For the text-containing cell, return its midpoint in (x, y) coordinate format. 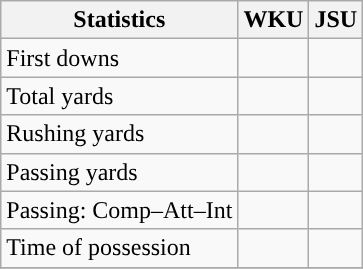
JSU (336, 20)
Total yards (120, 96)
Passing yards (120, 172)
Time of possession (120, 248)
Passing: Comp–Att–Int (120, 210)
WKU (274, 20)
Rushing yards (120, 134)
Statistics (120, 20)
First downs (120, 58)
